Search for the cell housing the specified text and yield its (X, Y) center coordinate. 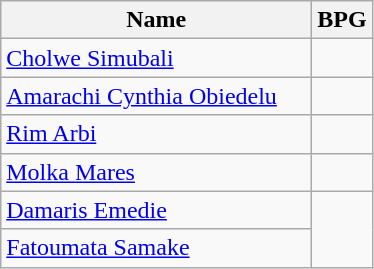
Fatoumata Samake (156, 248)
Rim Arbi (156, 134)
Cholwe Simubali (156, 58)
Molka Mares (156, 172)
Damaris Emedie (156, 210)
Name (156, 20)
Amarachi Cynthia Obiedelu (156, 96)
BPG (342, 20)
